Locate the cell with the specified text and output its (x, y) center coordinate. 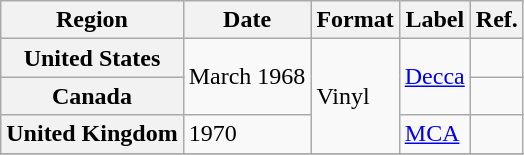
Decca (434, 77)
Canada (92, 96)
Vinyl (355, 96)
Label (434, 20)
March 1968 (247, 77)
MCA (434, 134)
United Kingdom (92, 134)
Ref. (496, 20)
1970 (247, 134)
Date (247, 20)
Format (355, 20)
Region (92, 20)
United States (92, 58)
